Extract the (X, Y) coordinate from the center of the cell holding the provided text.  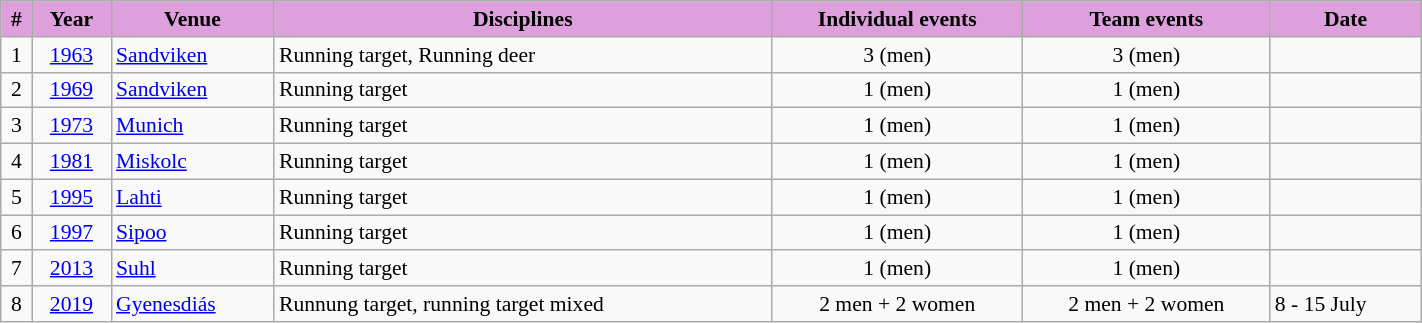
1963 (72, 55)
1997 (72, 233)
Lahti (192, 197)
1 (16, 55)
3 (16, 126)
Runnung target, running target mixed (523, 304)
4 (16, 162)
# (16, 19)
1981 (72, 162)
2013 (72, 269)
Disciplines (523, 19)
5 (16, 197)
1995 (72, 197)
Year (72, 19)
2 (16, 90)
8 (16, 304)
7 (16, 269)
Miskolc (192, 162)
Venue (192, 19)
Sipoo (192, 233)
1969 (72, 90)
6 (16, 233)
Team events (1146, 19)
Gyenesdiás (192, 304)
Running target, Running deer (523, 55)
2019 (72, 304)
Individual events (898, 19)
Munich (192, 126)
8 - 15 July (1346, 304)
1973 (72, 126)
Suhl (192, 269)
Date (1346, 19)
